Pinpoint the cell where the given text exists, returning its (X, Y) midpoint coordinate. 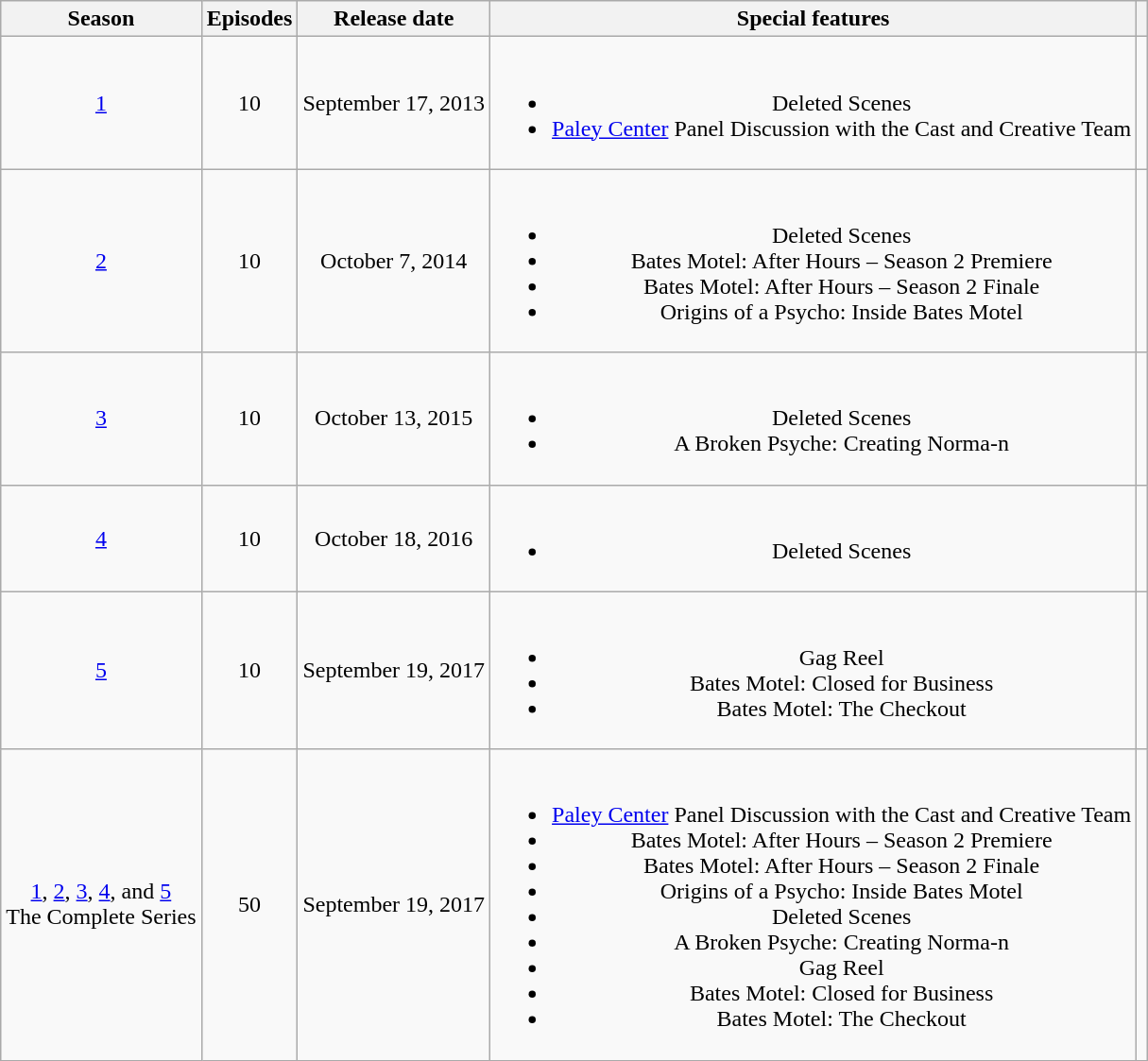
5 (101, 671)
Deleted ScenesBates Motel: After Hours – Season 2 PremiereBates Motel: After Hours – Season 2 FinaleOrigins of a Psycho: Inside Bates Motel (814, 261)
Release date (394, 19)
3 (101, 419)
Deleted ScenesA Broken Psyche: Creating Norma-n (814, 419)
Deleted Scenes (814, 539)
Deleted ScenesPaley Center Panel Discussion with the Cast and Creative Team (814, 103)
1, 2, 3, 4, and 5The Complete Series (101, 905)
Episodes (249, 19)
October 7, 2014 (394, 261)
50 (249, 905)
October 13, 2015 (394, 419)
4 (101, 539)
Season (101, 19)
1 (101, 103)
Gag ReelBates Motel: Closed for BusinessBates Motel: The Checkout (814, 671)
October 18, 2016 (394, 539)
Special features (814, 19)
2 (101, 261)
September 17, 2013 (394, 103)
